Identify which cell holds the provided text, then report its (X, Y) central coordinate. 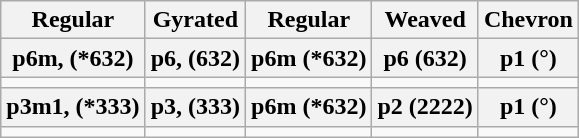
p6 (632) (425, 58)
p3m1, (*333) (73, 107)
p6, (632) (195, 58)
Weaved (425, 20)
p3, (333) (195, 107)
p6m, (*632) (73, 58)
Gyrated (195, 20)
p2 (2222) (425, 107)
Chevron (528, 20)
